Find where the given text appears and provide that cell's center as [X, Y] coordinate. 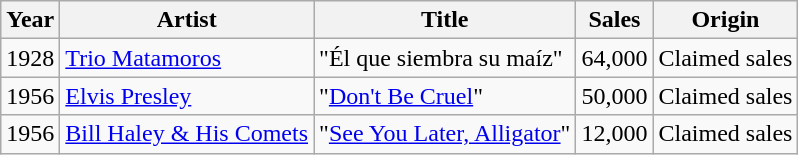
Sales [614, 20]
50,000 [614, 96]
Trio Matamoros [187, 58]
Artist [187, 20]
Elvis Presley [187, 96]
"Él que siembra su maíz" [445, 58]
Bill Haley & His Comets [187, 134]
64,000 [614, 58]
"Don't Be Cruel" [445, 96]
"See You Later, Alligator" [445, 134]
Title [445, 20]
Origin [726, 20]
1928 [30, 58]
Year [30, 20]
12,000 [614, 134]
